Identify which cell holds the provided text, then report its (X, Y) central coordinate. 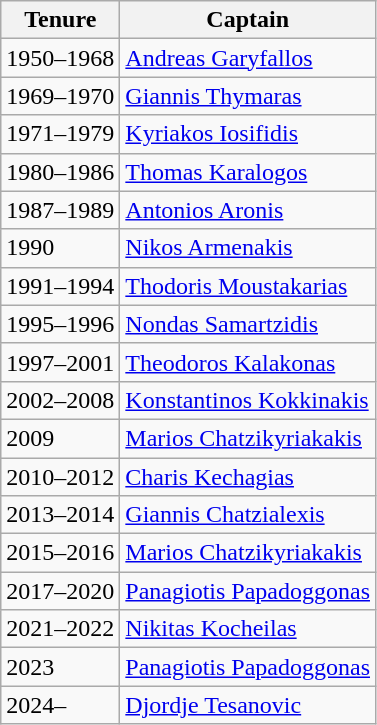
2015–2016 (60, 553)
1990 (60, 248)
Charis Kechagias (248, 477)
2017–2020 (60, 591)
1980–1986 (60, 172)
1971–1979 (60, 134)
Djordje Tesanovic (248, 705)
1995–1996 (60, 324)
2021–2022 (60, 629)
1987–1989 (60, 210)
Nondas Samartzidis (248, 324)
Giannis Chatzialexis (248, 515)
2002–2008 (60, 400)
2024– (60, 705)
Theodoros Kalakonas (248, 362)
2023 (60, 667)
2009 (60, 438)
Andreas Garyfallos (248, 58)
1991–1994 (60, 286)
Thomas Karalogos (248, 172)
Antonios Aronis (248, 210)
1950–1968 (60, 58)
2010–2012 (60, 477)
Nikitas Kocheilas (248, 629)
Nikos Armenakis (248, 248)
Kyriakos Iosifidis (248, 134)
Thodoris Moustakarias (248, 286)
1997–2001 (60, 362)
Giannis Thymaras (248, 96)
2013–2014 (60, 515)
Tenure (60, 20)
1969–1970 (60, 96)
Captain (248, 20)
Konstantinos Kokkinakis (248, 400)
